Detect which cell encompasses the target text, then output its [X, Y] center coordinate. 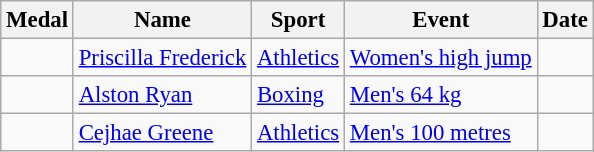
Date [565, 20]
Cejhae Greene [162, 133]
Boxing [298, 95]
Name [162, 20]
Medal [38, 20]
Women's high jump [440, 58]
Men's 100 metres [440, 133]
Event [440, 20]
Priscilla Frederick [162, 58]
Men's 64 kg [440, 95]
Alston Ryan [162, 95]
Sport [298, 20]
